Return the (X, Y) coordinate for the center point of the cell that contains the specified text.  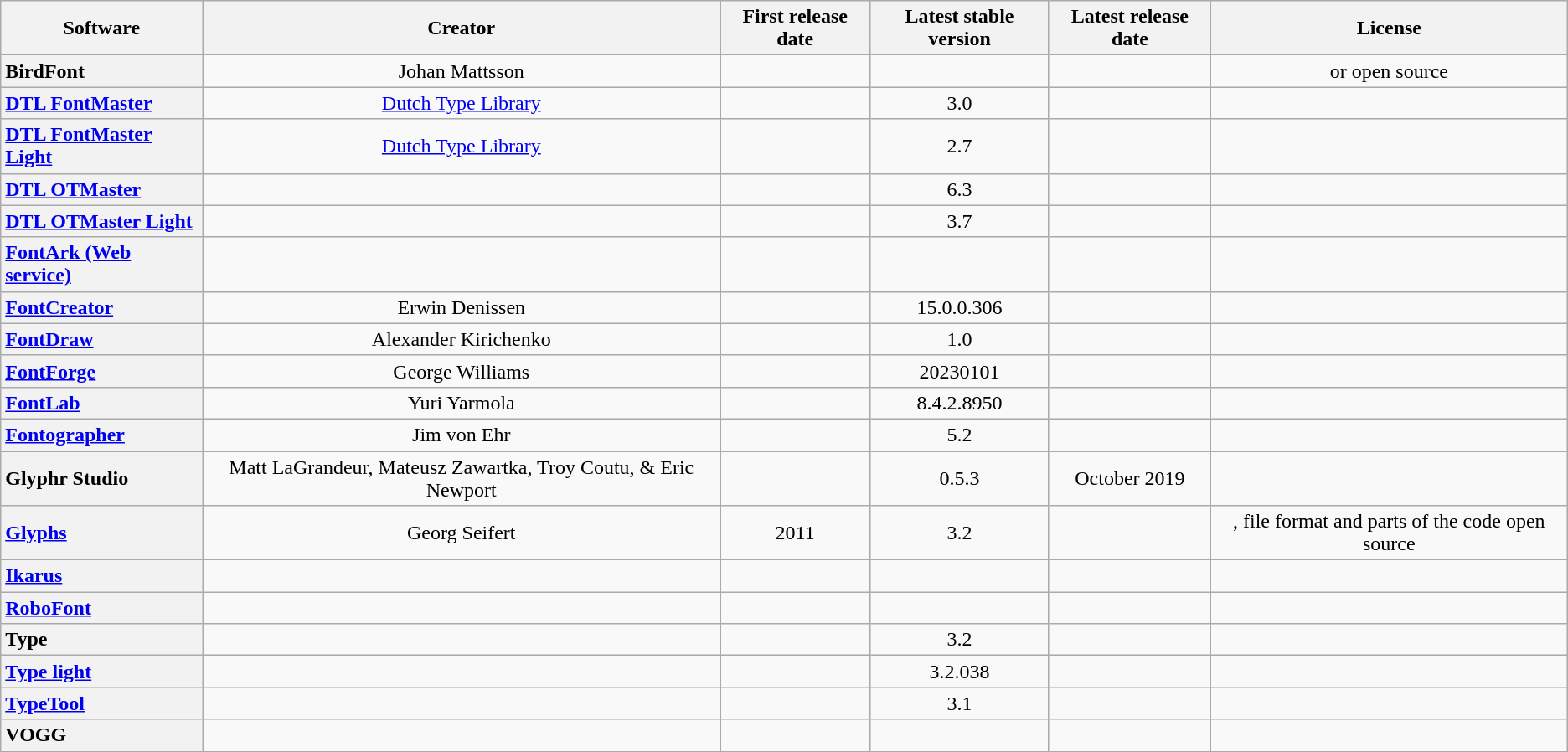
Johan Mattsson (462, 71)
Alexander Kirichenko (462, 339)
Glyphs (102, 533)
Matt LaGrandeur, Mateusz Zawartka, Troy Coutu, & Eric Newport (462, 477)
8.4.2.8950 (960, 403)
0.5.3 (960, 477)
Latest release date (1129, 28)
or open source (1389, 71)
Type (102, 640)
Glyphr Studio (102, 477)
3.7 (960, 221)
20230101 (960, 371)
Creator (462, 28)
FontDraw (102, 339)
DTL FontMaster Light (102, 146)
Georg Seifert (462, 533)
3.1 (960, 703)
6.3 (960, 189)
2011 (796, 533)
DTL FontMaster (102, 103)
Latest stable version (960, 28)
October 2019 (1129, 477)
1.0 (960, 339)
5.2 (960, 435)
BirdFont (102, 71)
3.2.038 (960, 672)
Software (102, 28)
Fontographer (102, 435)
Type light (102, 672)
Erwin Denissen (462, 307)
Yuri Yarmola (462, 403)
FontLab (102, 403)
George Williams (462, 371)
3.0 (960, 103)
DTL OTMaster Light (102, 221)
15.0.0.306 (960, 307)
First release date (796, 28)
FontForge (102, 371)
FontArk (Web service) (102, 265)
Jim von Ehr (462, 435)
FontCreator (102, 307)
Ikarus (102, 576)
RoboFont (102, 608)
VOGG (102, 735)
DTL OTMaster (102, 189)
License (1389, 28)
2.7 (960, 146)
, file format and parts of the code open source (1389, 533)
TypeTool (102, 703)
